Search for the cell housing the specified text and yield its [x, y] center coordinate. 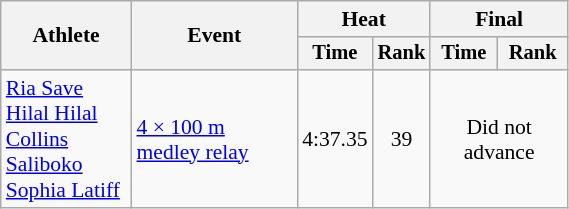
Event [214, 36]
Ria Save Hilal HilalCollins Saliboko Sophia Latiff [66, 139]
4:37.35 [334, 139]
Final [499, 19]
Athlete [66, 36]
Heat [364, 19]
Did not advance [499, 139]
4 × 100 m medley relay [214, 139]
39 [402, 139]
